Extract the [x, y] coordinate from the center of the cell holding the provided text.  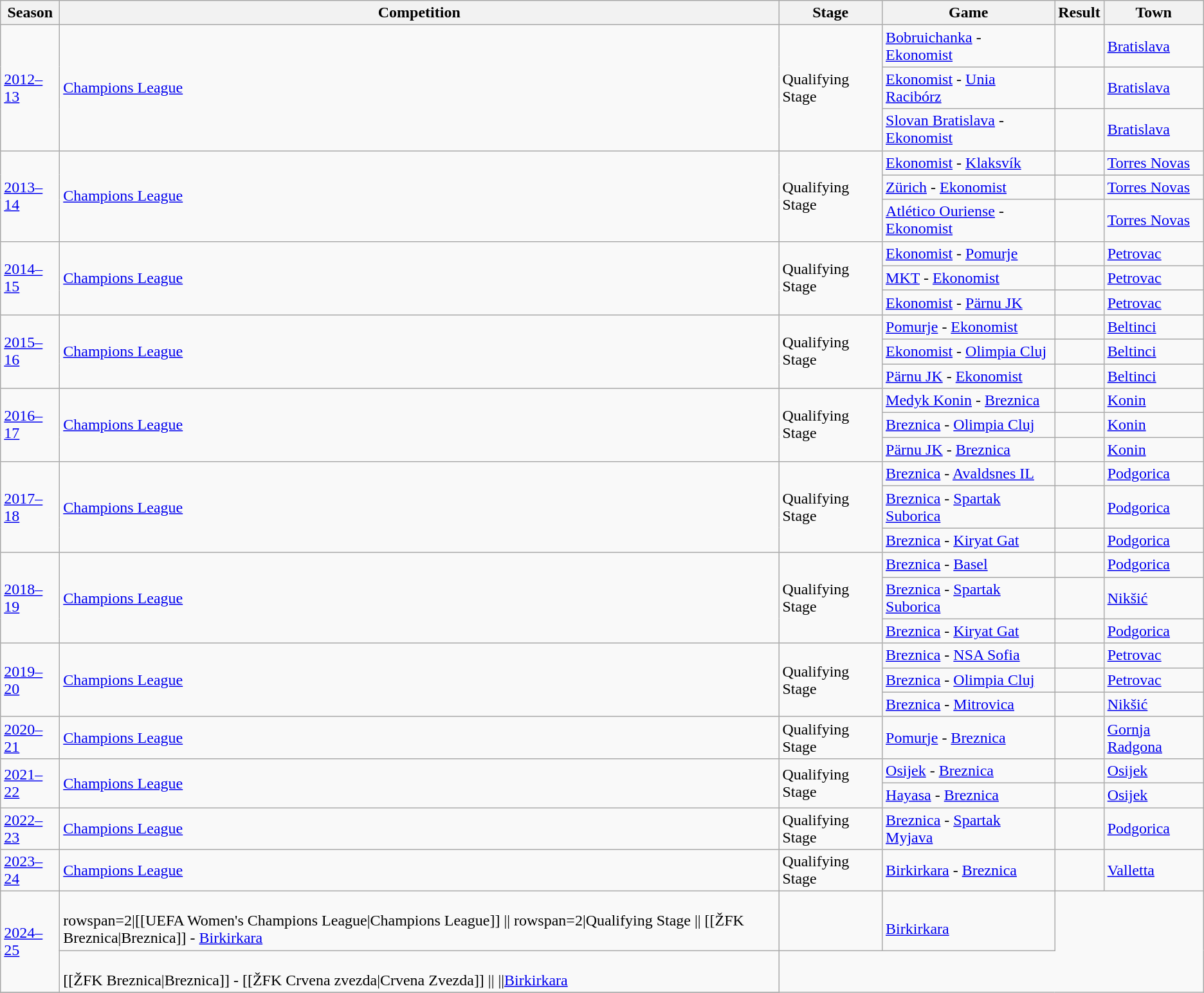
Atlético Ouriense - Ekonomist [969, 220]
2023–24 [30, 871]
Competition [419, 13]
Game [969, 13]
2015–16 [30, 351]
2022–23 [30, 828]
Breznica - Mitrovica [969, 704]
2019–20 [30, 680]
Season [30, 13]
2024–25 [30, 942]
Slovan Bratislava - Ekonomist [969, 130]
2021–22 [30, 783]
Ekonomist - Pärnu JK [969, 302]
Stage [831, 13]
Breznica - Basel [969, 565]
[[ŽFK Breznica|Breznica]] - [[ŽFK Crvena zvezda|Crvena Zvezda]] || ||Birkirkara [419, 971]
MKT - Ekonomist [969, 278]
2016–17 [30, 425]
Birkirkara [969, 921]
Breznica - Spartak Myjava [969, 828]
2020–21 [30, 737]
Breznica - NSA Sofia [969, 655]
Breznica - Avaldsnes IL [969, 474]
2018–19 [30, 598]
Pomurje - Ekonomist [969, 327]
Ekonomist - Pomurje [969, 253]
Valletta [1154, 871]
Ekonomist - Olimpia Cluj [969, 351]
Birkirkara - Breznica [969, 871]
2017–18 [30, 507]
Pärnu JK - Ekonomist [969, 376]
Result [1079, 13]
Medyk Konin - Breznica [969, 401]
Ekonomist - Klaksvík [969, 163]
Bobruichanka - Ekonomist [969, 46]
2014–15 [30, 278]
Hayasa - Breznica [969, 795]
Town [1154, 13]
2012–13 [30, 87]
Ekonomist - Unia Racibórz [969, 87]
rowspan=2|[[UEFA Women's Champions League|Champions League]] || rowspan=2|Qualifying Stage || [[ŽFK Breznica|Breznica]] - Birkirkara [419, 921]
2013–14 [30, 196]
Pomurje - Breznica [969, 737]
Zürich - Ekonomist [969, 187]
Pärnu JK - Breznica [969, 450]
Gornja Radgona [1154, 737]
Osijek - Breznica [969, 770]
